Output the [x, y] coordinate of the center of the cell containing the given text.  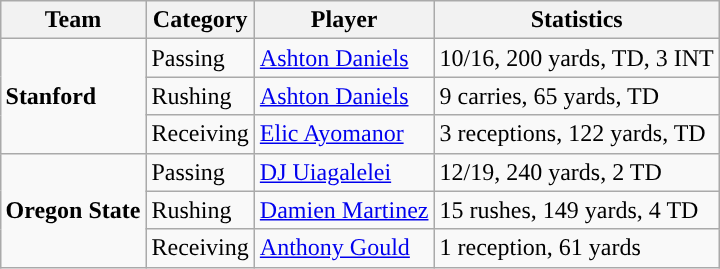
15 rushes, 149 yards, 4 TD [576, 210]
DJ Uiagalelei [344, 172]
Player [344, 20]
Elic Ayomanor [344, 134]
1 reception, 61 yards [576, 248]
Statistics [576, 20]
10/16, 200 yards, TD, 3 INT [576, 58]
Category [200, 20]
9 carries, 65 yards, TD [576, 96]
Stanford [73, 96]
Damien Martinez [344, 210]
Team [73, 20]
Oregon State [73, 210]
Anthony Gould [344, 248]
12/19, 240 yards, 2 TD [576, 172]
3 receptions, 122 yards, TD [576, 134]
